Output the (X, Y) coordinate of the center of the cell containing the given text.  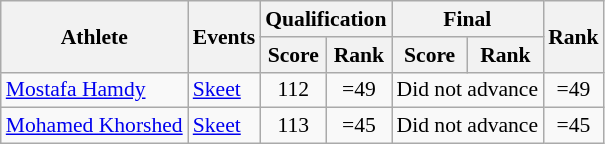
Final (468, 19)
Qualification (326, 19)
Mohamed Khorshed (94, 126)
113 (293, 126)
Mostafa Hamdy (94, 90)
Athlete (94, 36)
112 (293, 90)
Events (224, 36)
